Pinpoint the cell where the given text exists, returning its [X, Y] midpoint coordinate. 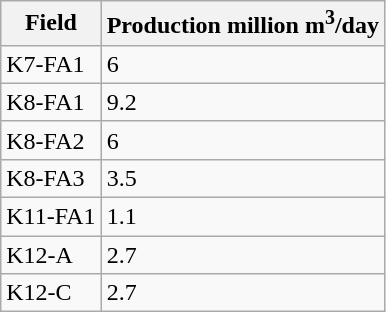
K12-C [51, 293]
K11-FA1 [51, 217]
K8-FA3 [51, 178]
1.1 [242, 217]
K12-A [51, 255]
9.2 [242, 102]
Production million m3/day [242, 24]
3.5 [242, 178]
K7-FA1 [51, 64]
K8-FA2 [51, 140]
K8-FA1 [51, 102]
Field [51, 24]
